Return the [x, y] coordinate for the center point of the cell that contains the specified text.  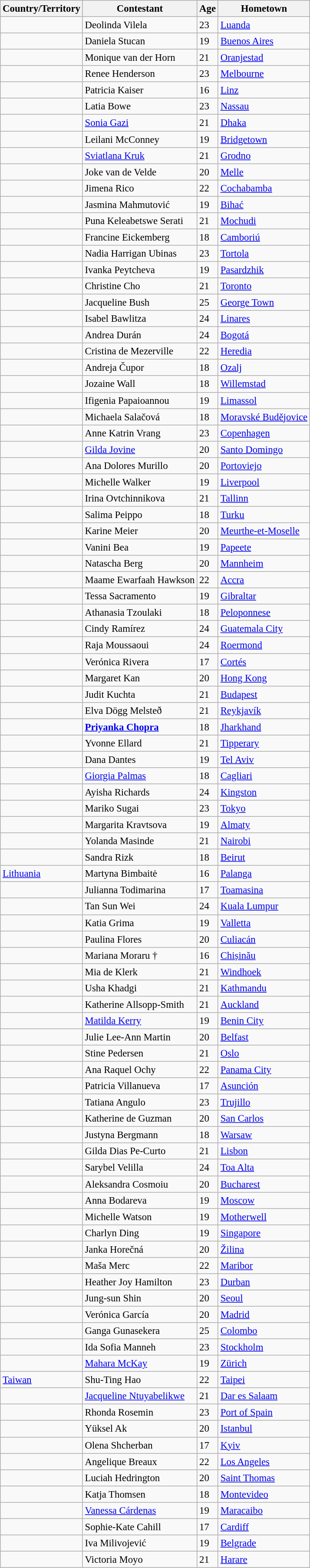
Durban [264, 1282]
Margaret Kan [140, 678]
Kathmandu [264, 988]
Roermond [264, 645]
Julianna Todimarina [140, 890]
Port of Spain [264, 1413]
Patricia Villanueva [140, 1086]
Cardiff [264, 1527]
Santo Domingo [264, 449]
Willemstad [264, 384]
Ayisha Richards [140, 792]
Heather Joy Hamilton [140, 1282]
Tan Sun Wei [140, 907]
Melbourne [264, 74]
Natascha Berg [140, 564]
Belgrade [264, 1543]
Leilani McConney [140, 139]
Maribor [264, 1266]
Iva Milivojević [140, 1543]
Andreja Čupor [140, 368]
Kuala Lumpur [264, 907]
Reykjavík [264, 710]
Camboriú [264, 237]
Taiwan [42, 1380]
Joke van de Velde [140, 172]
Pasardzhik [264, 270]
Jacqueline Ntuyabelikwe [140, 1396]
Elva Dögg Melsteð [140, 710]
Justyna Bergmann [140, 1135]
Karine Meier [140, 531]
Budapest [264, 694]
Irina Ovtchinnikova [140, 498]
Michelle Walker [140, 482]
Mochudi [264, 221]
Nadia Harrigan Ubinas [140, 254]
Ana Dolores Murillo [140, 466]
Sandra Rizk [140, 858]
Bucharest [264, 1184]
Singapore [264, 1233]
Age [208, 9]
Toamasina [264, 890]
Victoria Moyo [140, 1559]
Zürich [264, 1363]
Bridgetown [264, 139]
Oslo [264, 1053]
Sviatlana Kruk [140, 155]
Papeete [264, 548]
Culiacán [264, 939]
Hong Kong [264, 678]
Raja Moussaoui [140, 645]
Auckland [264, 1004]
Asunción [264, 1086]
Renee Henderson [140, 74]
Yüksel Ak [140, 1429]
Kingston [264, 792]
Katherine Allsopp-Smith [140, 1004]
Harare [264, 1559]
Portoviejo [264, 466]
Nassau [264, 106]
Shu-Ting Hao [140, 1380]
Lithuania [42, 874]
Ganga Gunasekera [140, 1331]
Monique van der Horn [140, 58]
Linz [264, 90]
Stockholm [264, 1347]
Hometown [264, 9]
Yolanda Masinde [140, 841]
Luciah Hedrington [140, 1478]
Mannheim [264, 564]
Stine Pedersen [140, 1053]
Tallinn [264, 498]
Cagliari [264, 776]
Giorgia Palmas [140, 776]
Toa Alta [264, 1168]
Verónica García [140, 1314]
Gilda Dias Pe-Curto [140, 1151]
Peloponnese [264, 613]
Country/Territory [42, 9]
Verónica Rivera [140, 662]
Athanasia Tzoulaki [140, 613]
Cochabamba [264, 188]
Matilda Kerry [140, 1021]
Gilda Jovine [140, 449]
Beirut [264, 858]
Angelique Breaux [140, 1462]
Panama City [264, 1070]
Bogotá [264, 335]
Deolinda Vilela [140, 25]
Ozalj [264, 368]
Vanini Bea [140, 548]
Maša Merc [140, 1266]
Andrea Durán [140, 335]
Jimena Rico [140, 188]
Katherine de Guzman [140, 1119]
Belfast [264, 1037]
Christine Cho [140, 286]
Katia Grima [140, 923]
Ifigenia Papaioannou [140, 400]
Seoul [264, 1298]
Dana Dantes [140, 759]
Žilina [264, 1249]
Luanda [264, 25]
Oranjestad [264, 58]
Buenos Aires [264, 41]
Jozaine Wall [140, 384]
Chișinău [264, 955]
Trujillo [264, 1103]
Linares [264, 319]
Cindy Ramírez [140, 629]
Limassol [264, 400]
Taipei [264, 1380]
Tel Aviv [264, 759]
Accra [264, 580]
Windhoek [264, 972]
Motherwell [264, 1217]
Tokyo [264, 809]
Saint Thomas [264, 1478]
Judit Kuchta [140, 694]
Daniela Stucan [140, 41]
Jasmina Mahmutović [140, 205]
Toronto [264, 286]
Mahara McKay [140, 1363]
Jung-sun Shin [140, 1298]
Michelle Watson [140, 1217]
Margarita Kravtsova [140, 825]
Salima Peippo [140, 515]
Priyanka Chopra [140, 727]
Moravské Budějovice [264, 417]
George Town [264, 303]
Maame Ewarfaah Hawkson [140, 580]
Dhaka [264, 123]
Cristina de Mezerville [140, 351]
Charlyn Ding [140, 1233]
Patricia Kaiser [140, 90]
Cortés [264, 662]
Sonia Gazi [140, 123]
Martyna Bimbaitė [140, 874]
Puna Keleabetswe Serati [140, 221]
Bihać [264, 205]
Sarybel Velilla [140, 1168]
Copenhagen [264, 433]
Janka Horečná [140, 1249]
Rhonda Rosemin [140, 1413]
Benin City [264, 1021]
Montevideo [264, 1494]
Isabel Bawlitza [140, 319]
Aleksandra Cosmoiu [140, 1184]
Meurthe-et-Moselle [264, 531]
Valletta [264, 923]
San Carlos [264, 1119]
Dar es Salaam [264, 1396]
Usha Khadgi [140, 988]
Lisbon [264, 1151]
Paulina Flores [140, 939]
Turku [264, 515]
Tatiana Angulo [140, 1103]
Mariko Sugai [140, 809]
Olena Shcherban [140, 1445]
Madrid [264, 1314]
Vanessa Cárdenas [140, 1511]
Francine Eickemberg [140, 237]
Liverpool [264, 482]
Los Angeles [264, 1462]
Jharkhand [264, 727]
Michaela Salačová [140, 417]
Anne Katrin Vrang [140, 433]
Colombo [264, 1331]
Melle [264, 172]
Istanbul [264, 1429]
Julie Lee-Ann Martin [140, 1037]
Maracaibo [264, 1511]
Tortola [264, 254]
Tipperary [264, 743]
Warsaw [264, 1135]
Grodno [264, 155]
Palanga [264, 874]
Moscow [264, 1200]
Gibraltar [264, 596]
Ana Raquel Ochy [140, 1070]
Tessa Sacramento [140, 596]
Nairobi [264, 841]
Latia Bowe [140, 106]
Katja Thomsen [140, 1494]
Anna Bodareva [140, 1200]
Heredia [264, 351]
Sophie-Kate Cahill [140, 1527]
Guatemala City [264, 629]
Almaty [264, 825]
Mia de Klerk [140, 972]
Ida Sofia Manneh [140, 1347]
Contestant [140, 9]
Ivanka Peytcheva [140, 270]
Jacqueline Bush [140, 303]
Yvonne Ellard [140, 743]
Mariana Moraru † [140, 955]
Kyiv [264, 1445]
